Find where the given text appears and provide that cell's center as [x, y] coordinate. 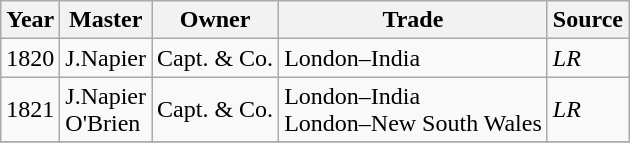
Owner [216, 20]
Source [588, 20]
London–India [414, 58]
Year [30, 20]
1820 [30, 58]
J.Napier [106, 58]
Trade [414, 20]
1821 [30, 110]
London–IndiaLondon–New South Wales [414, 110]
Master [106, 20]
J.NapierO'Brien [106, 110]
